Find where the given text appears and provide that cell's center as [X, Y] coordinate. 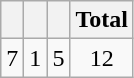
1 [36, 58]
7 [12, 58]
12 [102, 58]
Total [102, 20]
5 [58, 58]
